Output the [x, y] coordinate of the center of the cell containing the given text.  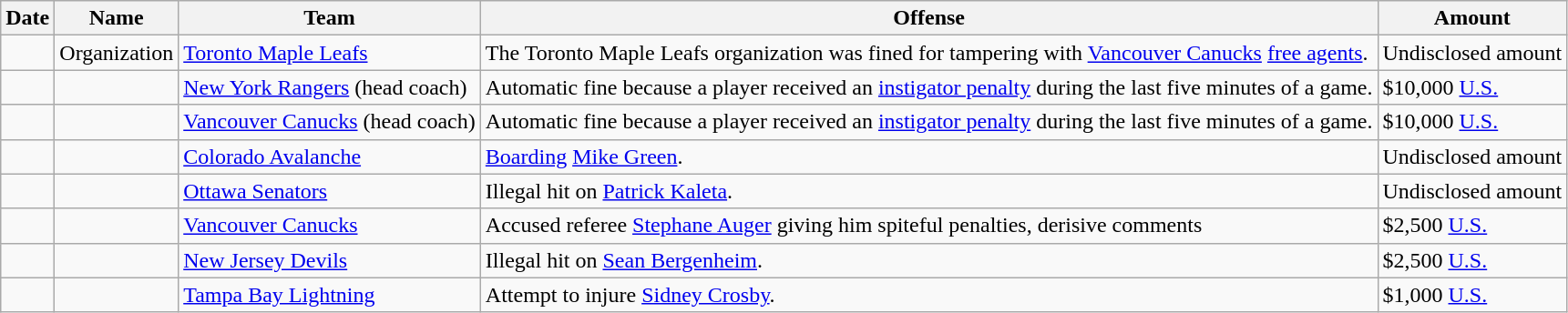
New York Rangers (head coach) [330, 87]
Toronto Maple Leafs [330, 53]
Amount [1472, 18]
Accused referee Stephane Auger giving him spiteful penalties, derisive comments [929, 226]
The Toronto Maple Leafs organization was fined for tampering with Vancouver Canucks free agents. [929, 53]
New Jersey Devils [330, 260]
Boarding Mike Green. [929, 156]
Tampa Bay Lightning [330, 295]
Vancouver Canucks [330, 226]
Name [117, 18]
Team [330, 18]
Offense [929, 18]
Colorado Avalanche [330, 156]
Illegal hit on Sean Bergenheim. [929, 260]
Organization [117, 53]
$1,000 U.S. [1472, 295]
Ottawa Senators [330, 191]
Vancouver Canucks (head coach) [330, 122]
Attempt to injure Sidney Crosby. [929, 295]
Date [27, 18]
Illegal hit on Patrick Kaleta. [929, 191]
